Identify which cell holds the provided text, then report its [x, y] central coordinate. 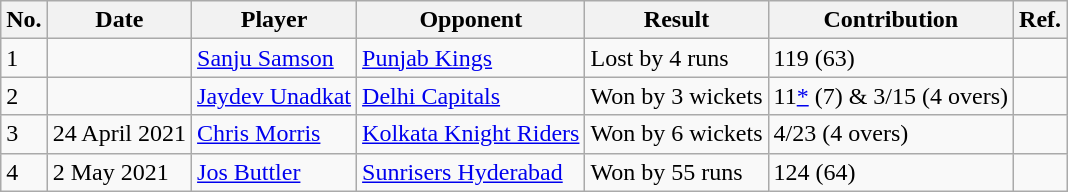
Won by 6 wickets [676, 134]
No. [24, 20]
Punjab Kings [471, 58]
Result [676, 20]
Jos Buttler [274, 172]
Sunrisers Hyderabad [471, 172]
11* (7) & 3/15 (4 overs) [890, 96]
2 May 2021 [119, 172]
124 (64) [890, 172]
1 [24, 58]
Date [119, 20]
Opponent [471, 20]
119 (63) [890, 58]
Won by 3 wickets [676, 96]
3 [24, 134]
2 [24, 96]
24 April 2021 [119, 134]
Jaydev Unadkat [274, 96]
Lost by 4 runs [676, 58]
Won by 55 runs [676, 172]
4 [24, 172]
Ref. [1040, 20]
Delhi Capitals [471, 96]
Contribution [890, 20]
Chris Morris [274, 134]
Sanju Samson [274, 58]
Player [274, 20]
4/23 (4 overs) [890, 134]
Kolkata Knight Riders [471, 134]
